Locate the cell with the specified text and output its [X, Y] center coordinate. 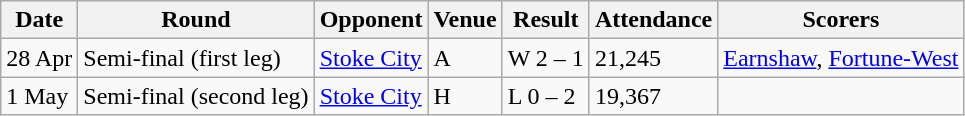
Round [196, 20]
21,245 [653, 58]
Scorers [841, 20]
28 Apr [40, 58]
Venue [465, 20]
A [465, 58]
Semi-final (first leg) [196, 58]
Opponent [371, 20]
19,367 [653, 96]
L 0 – 2 [546, 96]
Attendance [653, 20]
Semi-final (second leg) [196, 96]
H [465, 96]
W 2 – 1 [546, 58]
Result [546, 20]
Earnshaw, Fortune-West [841, 58]
Date [40, 20]
1 May [40, 96]
